From the cell containing the given text, extract its center point as (x, y) coordinate. 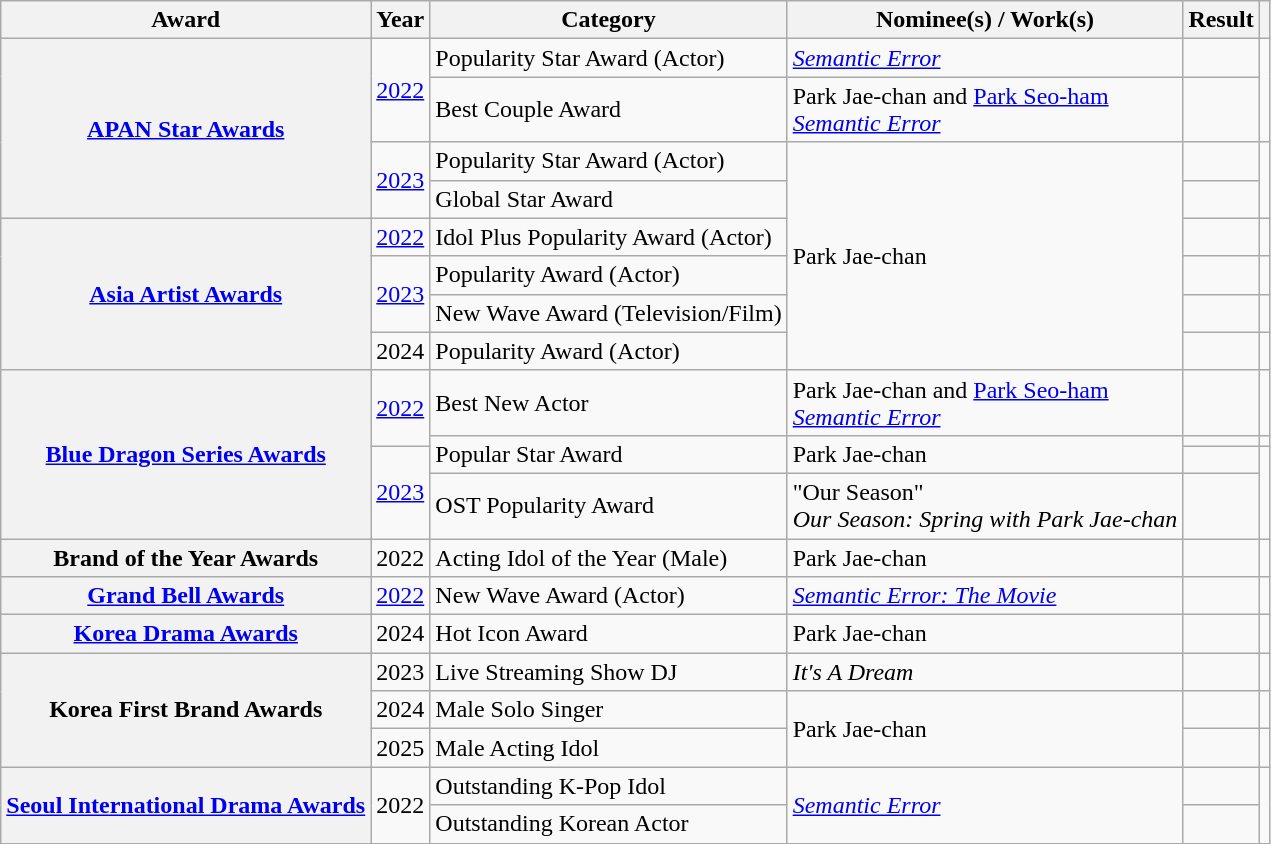
Category (608, 20)
Award (186, 20)
Global Star Award (608, 199)
Hot Icon Award (608, 634)
Blue Dragon Series Awards (186, 454)
New Wave Award (Actor) (608, 596)
Male Acting Idol (608, 748)
Seoul International Drama Awards (186, 805)
Grand Bell Awards (186, 596)
Acting Idol of the Year (Male) (608, 557)
It's A Dream (985, 672)
"Our Season" Our Season: Spring with Park Jae-chan (985, 506)
Male Solo Singer (608, 710)
Nominee(s) / Work(s) (985, 20)
OST Popularity Award (608, 506)
Idol Plus Popularity Award (Actor) (608, 237)
Asia Artist Awards (186, 294)
2025 (400, 748)
Semantic Error: The Movie (985, 596)
Live Streaming Show DJ (608, 672)
Brand of the Year Awards (186, 557)
APAN Star Awards (186, 128)
Korea First Brand Awards (186, 710)
Outstanding K-Pop Idol (608, 786)
Year (400, 20)
Popular Star Award (608, 454)
Result (1221, 20)
Korea Drama Awards (186, 634)
Best Couple Award (608, 110)
Outstanding Korean Actor (608, 824)
New Wave Award (Television/Film) (608, 313)
Best New Actor (608, 402)
